Output the (X, Y) coordinate of the center of the cell containing the given text.  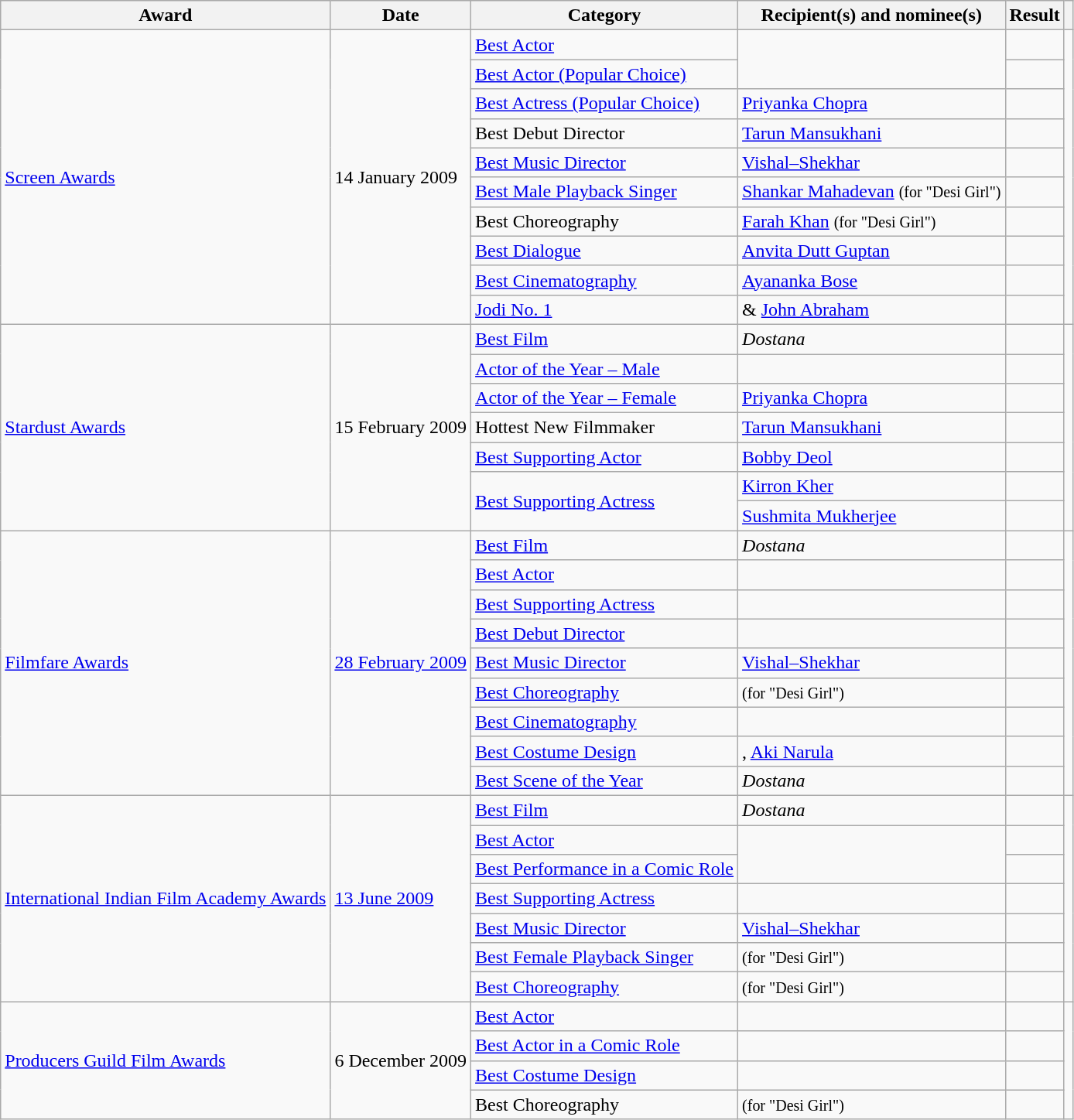
Award (166, 15)
Hottest New Filmmaker (605, 428)
Ayananka Bose (871, 280)
Best Actor in a Comic Role (605, 1046)
, Aki Narula (871, 751)
Stardust Awards (166, 427)
6 December 2009 (401, 1060)
Best Scene of the Year (605, 780)
Farah Khan (for "Desi Girl") (871, 221)
Actor of the Year – Female (605, 398)
28 February 2009 (401, 664)
Category (605, 15)
15 February 2009 (401, 427)
Best Dialogue (605, 251)
Actor of the Year – Male (605, 369)
Shankar Mahadevan (for "Desi Girl") (871, 192)
Best Actress (Popular Choice) (605, 104)
Sushmita Mukherjee (871, 516)
Date (401, 15)
Best Female Playback Singer (605, 958)
Result (1035, 15)
14 January 2009 (401, 178)
Anvita Dutt Guptan (871, 251)
Recipient(s) and nominee(s) (871, 15)
Best Supporting Actor (605, 457)
13 June 2009 (401, 898)
Jodi No. 1 (605, 309)
Producers Guild Film Awards (166, 1060)
International Indian Film Academy Awards (166, 898)
Best Performance in a Comic Role (605, 869)
Best Actor (Popular Choice) (605, 74)
Kirron Kher (871, 487)
Bobby Deol (871, 457)
& John Abraham (871, 309)
Filmfare Awards (166, 664)
Screen Awards (166, 178)
Best Male Playback Singer (605, 192)
